From the cell containing the given text, extract its center point as (X, Y) coordinate. 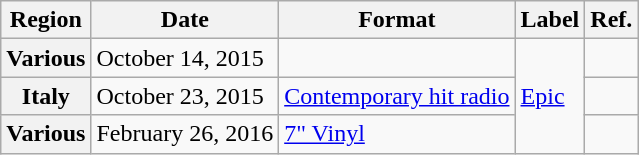
Epic (550, 96)
Contemporary hit radio (397, 96)
Label (550, 20)
Date (185, 20)
October 14, 2015 (185, 58)
February 26, 2016 (185, 134)
Ref. (612, 20)
Format (397, 20)
Region (46, 20)
Italy (46, 96)
October 23, 2015 (185, 96)
7" Vinyl (397, 134)
